Identify which cell holds the provided text, then report its (X, Y) central coordinate. 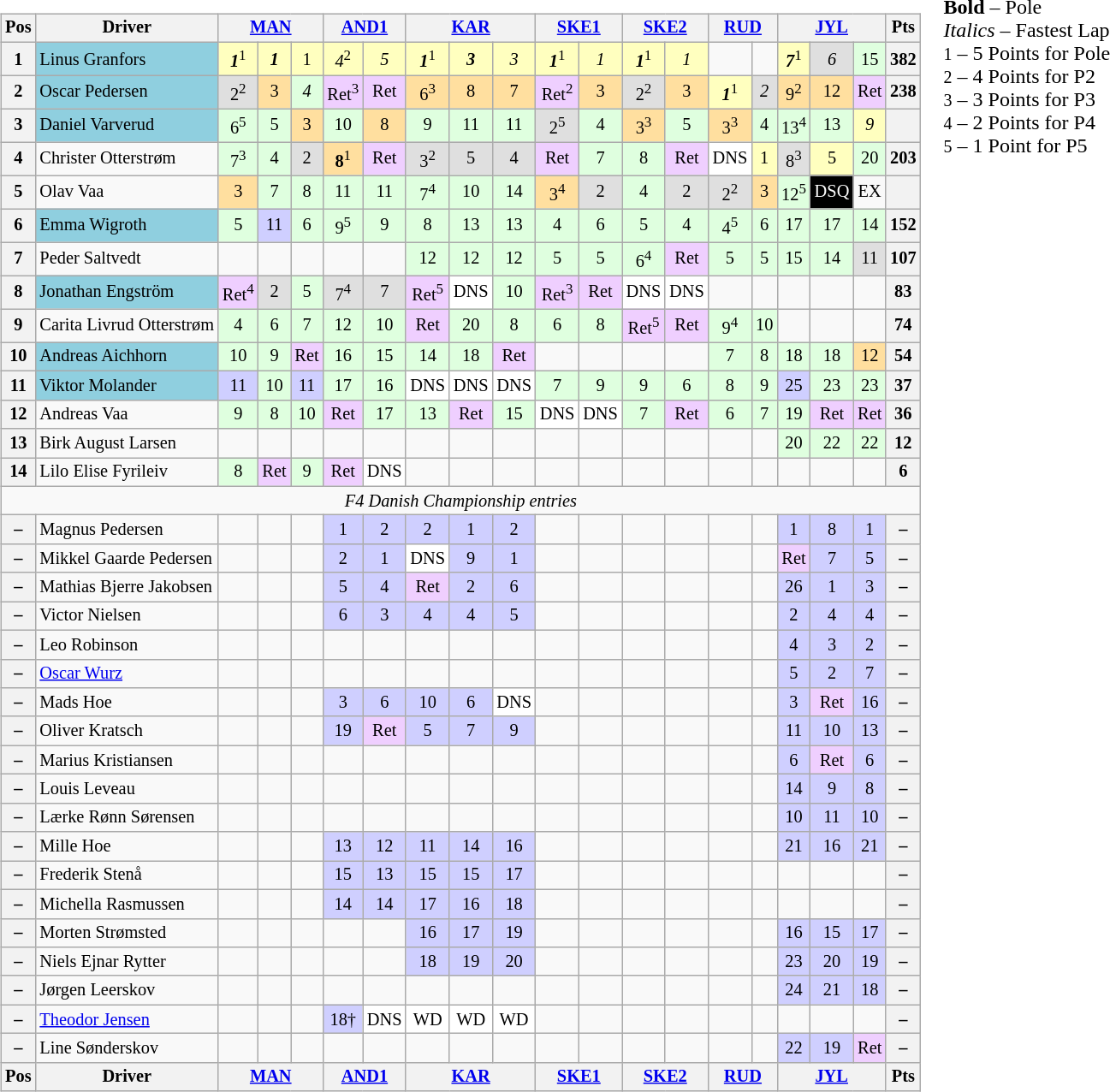
Magnus Pedersen (127, 530)
Mads Hoe (127, 703)
Lærke Rønn Sørensen (127, 817)
Oliver Kratsch (127, 731)
Linus Granfors (127, 58)
Daniel Varverud (127, 125)
Andreas Aichhorn (127, 357)
Marius Kristiansen (127, 760)
125 (794, 192)
Mikkel Gaarde Pedersen (127, 558)
45 (730, 226)
Oscar Pedersen (127, 92)
Peder Saltvedt (127, 258)
94 (730, 325)
Ret2 (557, 92)
Mathias Bjerre Jakobsen (127, 587)
65 (238, 125)
Carita Livrud Otterstrøm (127, 325)
Ret4 (238, 293)
37 (903, 386)
382 (903, 58)
26 (794, 587)
81 (342, 159)
F4 Danish Championship entries (460, 501)
EX (870, 192)
Mille Hoe (127, 846)
Oscar Wurz (127, 674)
238 (903, 92)
92 (794, 92)
152 (903, 226)
Line Sønderskov (127, 1048)
64 (644, 258)
71 (794, 58)
Michella Rasmussen (127, 904)
Viktor Molander (127, 386)
Jonathan Engström (127, 293)
54 (903, 357)
73 (238, 159)
Niels Ejnar Rytter (127, 962)
24 (794, 990)
Christer Otterstrøm (127, 159)
Andreas Vaa (127, 414)
Leo Robinson (127, 644)
Theodor Jensen (127, 1019)
95 (342, 226)
107 (903, 258)
63 (427, 92)
Frederik Stenå (127, 875)
DSQ (832, 192)
Birk August Larsen (127, 443)
18† (342, 1019)
34 (557, 192)
Victor Nielsen (127, 616)
Emma Wigroth (127, 226)
Jørgen Leerskov (127, 990)
134 (794, 125)
32 (427, 159)
Morten Strømsted (127, 933)
Louis Leveau (127, 789)
Lilo Elise Fyrileiv (127, 472)
36 (903, 414)
42 (342, 58)
203 (903, 159)
Olav Vaa (127, 192)
